Provide the (x, y) coordinate of the cell's center where the given text is located.  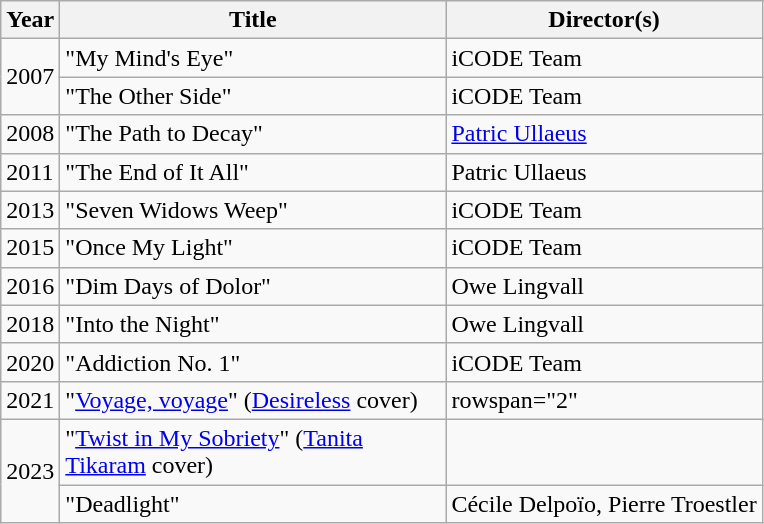
"My Mind's Eye" (253, 58)
2013 (30, 210)
2020 (30, 362)
Director(s) (604, 20)
2015 (30, 248)
Cécile Delpoïo, Pierre Troestler (604, 503)
"The End of It All" (253, 172)
"The Path to Decay" (253, 134)
"Twist in My Sobriety" (Tanita Tikaram cover) (253, 452)
Year (30, 20)
"Voyage, voyage" (Desireless cover) (253, 400)
"The Other Side" (253, 96)
2018 (30, 324)
2008 (30, 134)
Title (253, 20)
2007 (30, 77)
"Into the Night" (253, 324)
"Dim Days of Dolor" (253, 286)
"Seven Widows Weep" (253, 210)
"Deadlight" (253, 503)
"Once My Light" (253, 248)
2011 (30, 172)
"Addiction No. 1" (253, 362)
rowspan="2" (604, 400)
2023 (30, 470)
2021 (30, 400)
2016 (30, 286)
